Return the [x, y] coordinate for the center point of the cell that contains the specified text.  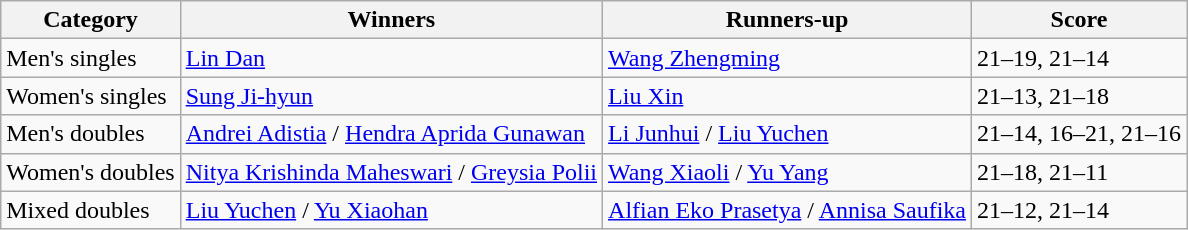
Wang Xiaoli / Yu Yang [788, 172]
Mixed doubles [90, 210]
21–18, 21–11 [1080, 172]
Andrei Adistia / Hendra Aprida Gunawan [391, 134]
Wang Zhengming [788, 58]
Alfian Eko Prasetya / Annisa Saufika [788, 210]
21–19, 21–14 [1080, 58]
Category [90, 20]
Women's singles [90, 96]
Liu Yuchen / Yu Xiaohan [391, 210]
21–12, 21–14 [1080, 210]
Men's doubles [90, 134]
Men's singles [90, 58]
Women's doubles [90, 172]
Liu Xin [788, 96]
Lin Dan [391, 58]
Runners-up [788, 20]
Nitya Krishinda Maheswari / Greysia Polii [391, 172]
Winners [391, 20]
21–13, 21–18 [1080, 96]
Score [1080, 20]
21–14, 16–21, 21–16 [1080, 134]
Li Junhui / Liu Yuchen [788, 134]
Sung Ji-hyun [391, 96]
